Return the [x, y] coordinate for the center point of the cell that contains the specified text.  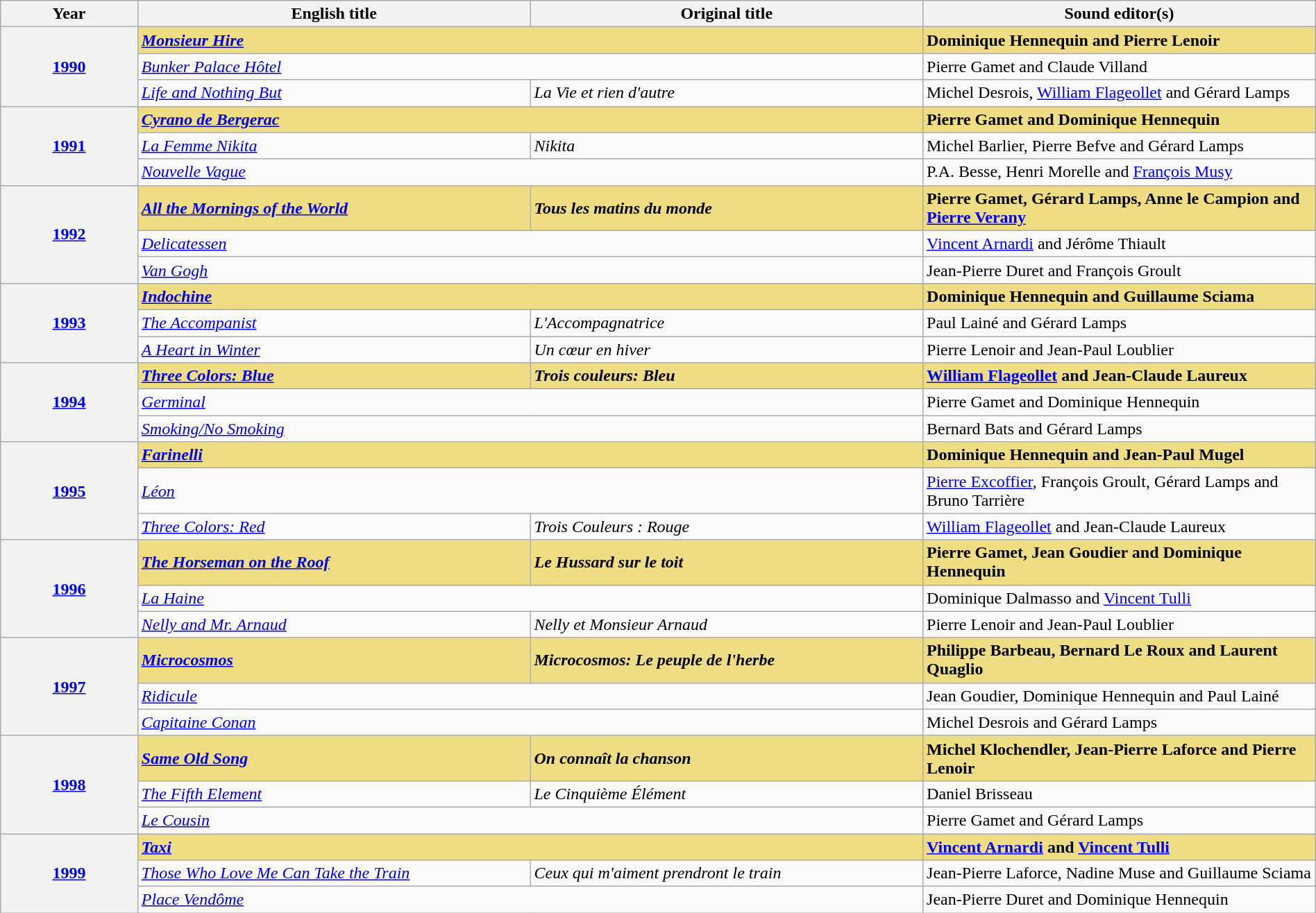
Le Hussard sur le toit [727, 562]
Those Who Love Me Can Take the Train [334, 873]
Dominique Dalmasso and Vincent Tulli [1120, 598]
Place Vendôme [530, 900]
1990 [69, 67]
English title [334, 14]
Le Cinquième Élément [727, 794]
Philippe Barbeau, Bernard Le Roux and Laurent Quaglio [1120, 660]
1998 [69, 784]
Michel Desrois and Gérard Lamps [1120, 722]
Jean Goudier, Dominique Hennequin and Paul Lainé [1120, 696]
Nikita [727, 146]
La Vie et rien d'autre [727, 93]
Same Old Song [334, 758]
Dominique Hennequin and Pierre Lenoir [1120, 40]
Léon [530, 491]
Life and Nothing But [334, 93]
Three Colors: Red [334, 527]
Ridicule [530, 696]
L'Accompagnatrice [727, 323]
Microcosmos [334, 660]
Jean-Pierre Laforce, Nadine Muse and Guillaume Sciama [1120, 873]
P.A. Besse, Henri Morelle and François Musy [1120, 172]
Michel Desrois, William Flageollet and Gérard Lamps [1120, 93]
Year [69, 14]
Paul Lainé and Gérard Lamps [1120, 323]
Pierre Excoffier, François Groult, Gérard Lamps and Bruno Tarrière [1120, 491]
1995 [69, 491]
Nouvelle Vague [530, 172]
Le Cousin [530, 820]
The Fifth Element [334, 794]
1997 [69, 687]
Smoking/No Smoking [530, 429]
Germinal [530, 402]
1999 [69, 873]
La Femme Nikita [334, 146]
La Haine [530, 598]
1992 [69, 234]
Indochine [530, 296]
1993 [69, 323]
Microcosmos: Le peuple de l'herbe [727, 660]
The Horseman on the Roof [334, 562]
Cyrano de Bergerac [530, 119]
Vincent Arnardi and Vincent Tulli [1120, 847]
Tous les matins du monde [727, 208]
Pierre Gamet and Claude Villand [1120, 67]
All the Mornings of the World [334, 208]
Van Gogh [530, 270]
Bernard Bats and Gérard Lamps [1120, 429]
Nelly et Monsieur Arnaud [727, 624]
1996 [69, 588]
Jean-Pierre Duret and Dominique Hennequin [1120, 900]
Sound editor(s) [1120, 14]
A Heart in Winter [334, 349]
Vincent Arnardi and Jérôme Thiault [1120, 244]
Jean-Pierre Duret and François Groult [1120, 270]
Pierre Gamet, Jean Goudier and Dominique Hennequin [1120, 562]
Ceux qui m'aiment prendront le train [727, 873]
Daniel Brisseau [1120, 794]
Pierre Gamet and Gérard Lamps [1120, 820]
Delicatessen [530, 244]
Michel Klochendler, Jean-Pierre Laforce and Pierre Lenoir [1120, 758]
1994 [69, 402]
Bunker Palace Hôtel [530, 67]
Trois couleurs: Bleu [727, 376]
Trois Couleurs : Rouge [727, 527]
Nelly and Mr. Arnaud [334, 624]
Dominique Hennequin and Jean-Paul Mugel [1120, 455]
Taxi [530, 847]
Original title [727, 14]
Dominique Hennequin and Guillaume Sciama [1120, 296]
Monsieur Hire [530, 40]
The Accompanist [334, 323]
1991 [69, 146]
Michel Barlier, Pierre Befve and Gérard Lamps [1120, 146]
On connaît la chanson [727, 758]
Un cœur en hiver [727, 349]
Farinelli [530, 455]
Three Colors: Blue [334, 376]
Pierre Gamet, Gérard Lamps, Anne le Campion and Pierre Verany [1120, 208]
Capitaine Conan [530, 722]
